Locate the cell with the specified text and output its (X, Y) center coordinate. 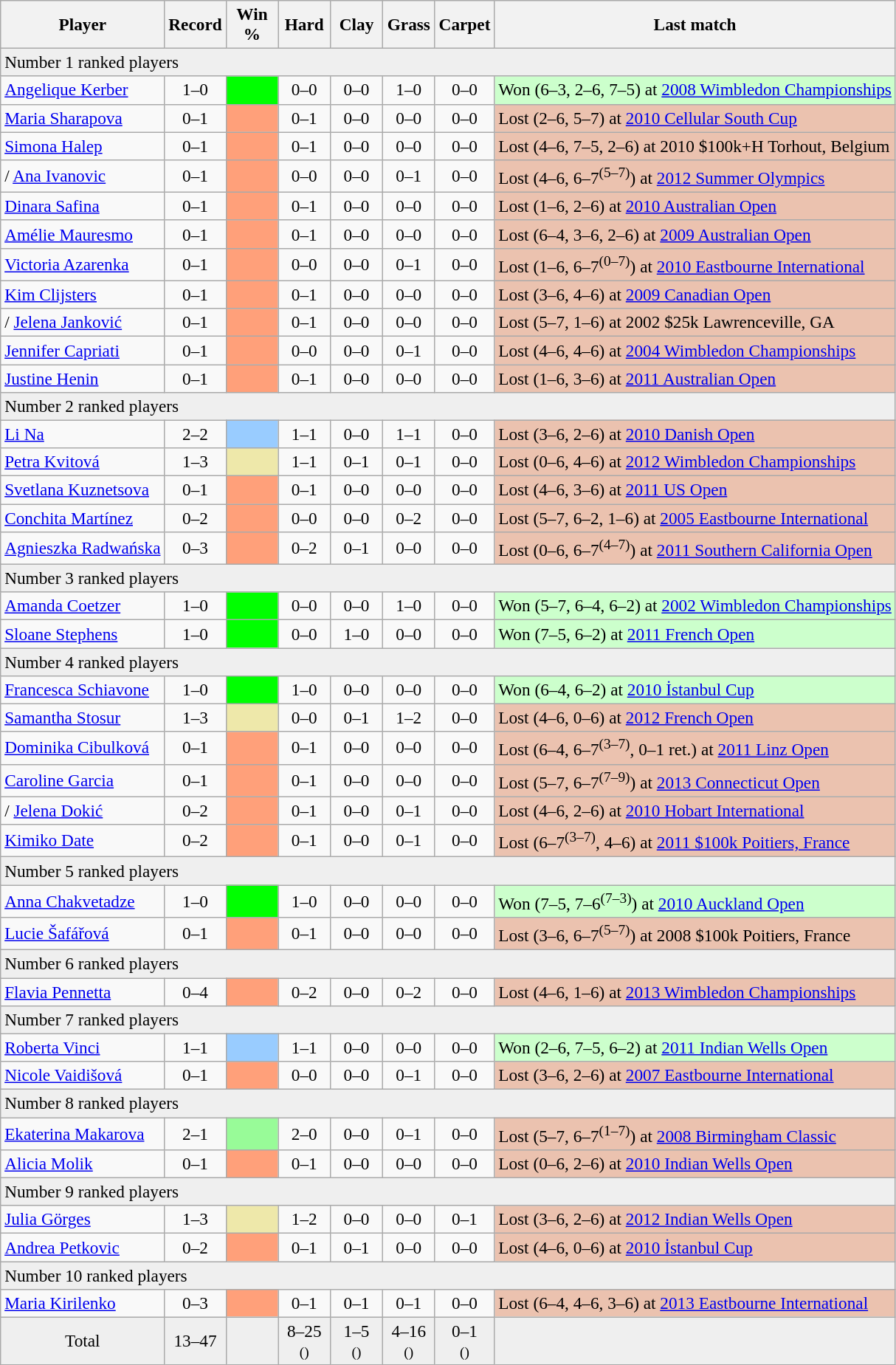
Won (7–5, 7–6(7–3)) at 2010 Auckland Open (695, 901)
Lost (5–7, 1–6) at 2002 $25k Lawrenceville, GA (695, 323)
Lost (4–6, 7–5, 2–6) at 2010 $100k+H Torhout, Belgium (695, 145)
Lost (1–6, 3–6) at 2011 Australian Open (695, 378)
Lost (6–4, 4–6, 3–6) at 2013 Eastbourne International (695, 1303)
/ Ana Ivanovic (83, 176)
Lost (5–7, 6–7(1–7)) at 2008 Birmingham Classic (695, 1133)
Number 1 ranked players (449, 62)
Won (5–7, 6–4, 6–2) at 2002 Wimbledon Championships (695, 606)
Justine Henin (83, 378)
Number 3 ranked players (449, 578)
Lost (6–4, 6–7(3–7), 0–1 ret.) at 2011 Linz Open (695, 748)
Last match (695, 24)
8–25 () (304, 1341)
Lost (4–6, 0–6) at 2010 İstanbul Cup (695, 1247)
Lost (4–6, 0–6) at 2012 French Open (695, 718)
Lost (1–6, 2–6) at 2010 Australian Open (695, 206)
Number 2 ranked players (449, 406)
Andrea Petkovic (83, 1247)
Lost (3–6, 2–6) at 2012 Indian Wells Open (695, 1220)
Lost (0–6, 2–6) at 2010 Indian Wells Open (695, 1163)
Lost (4–6, 2–6) at 2010 Hobart International (695, 811)
2–1 (195, 1133)
Amélie Mauresmo (83, 234)
Total (83, 1341)
Petra Kvitová (83, 461)
2–2 (195, 434)
Roberta Vinci (83, 1048)
Julia Görges (83, 1220)
Lost (2–6, 5–7) at 2010 Cellular South Cup (695, 118)
Lost (0–6, 6–7(4–7)) at 2011 Southern California Open (695, 548)
Caroline Garcia (83, 780)
Ekaterina Makarova (83, 1133)
Amanda Coetzer (83, 606)
Won (7–5, 6–2) at 2011 French Open (695, 633)
Lost (0–6, 4–6) at 2012 Wimbledon Championships (695, 461)
/ Jelena Dokić (83, 811)
Number 6 ranked players (449, 963)
Dominika Cibulková (83, 748)
Agnieszka Radwańska (83, 548)
Lost (4–6, 1–6) at 2013 Wimbledon Championships (695, 991)
Record (195, 24)
Kimiko Date (83, 840)
Lost (4–6, 3–6) at 2011 US Open (695, 489)
Grass (409, 24)
Lost (4–6, 6–7(5–7)) at 2012 Summer Olympics (695, 176)
Lost (4–6, 4–6) at 2004 Wimbledon Championships (695, 350)
Lost (5–7, 6–7(7–9)) at 2013 Connecticut Open (695, 780)
Lost (5–7, 6–2, 1–6) at 2005 Eastbourne International (695, 518)
Svetlana Kuznetsova (83, 489)
Alicia Molik (83, 1163)
Lost (3–6, 4–6) at 2009 Canadian Open (695, 295)
Conchita Martínez (83, 518)
Victoria Azarenka (83, 264)
Win % (252, 24)
Lost (3–6, 6–7(5–7)) at 2008 $100k Poitiers, France (695, 933)
Number 10 ranked players (449, 1275)
4–16 () (409, 1341)
Won (6–4, 6–2) at 2010 İstanbul Cup (695, 690)
Jennifer Capriati (83, 350)
Lost (1–6, 6–7(0–7)) at 2010 Eastbourne International (695, 264)
Player (83, 24)
Number 8 ranked players (449, 1103)
Won (2–6, 7–5, 6–2) at 2011 Indian Wells Open (695, 1048)
Number 5 ranked players (449, 870)
Number 4 ranked players (449, 661)
Samantha Stosur (83, 718)
Lost (3–6, 2–6) at 2007 Eastbourne International (695, 1075)
Dinara Safina (83, 206)
Lost (6–7(3–7), 4–6) at 2011 $100k Poitiers, France (695, 840)
Hard (304, 24)
Lost (3–6, 2–6) at 2010 Danish Open (695, 434)
Flavia Pennetta (83, 991)
Nicole Vaidišová (83, 1075)
Li Na (83, 434)
2–0 (304, 1133)
0–1 () (465, 1341)
Won (6–3, 2–6, 7–5) at 2008 Wimbledon Championships (695, 90)
1–5 () (357, 1341)
Number 7 ranked players (449, 1020)
Carpet (465, 24)
Francesca Schiavone (83, 690)
Angelique Kerber (83, 90)
Lost (6–4, 3–6, 2–6) at 2009 Australian Open (695, 234)
Anna Chakvetadze (83, 901)
Lucie Šafářová (83, 933)
Maria Kirilenko (83, 1303)
/ Jelena Janković (83, 323)
Maria Sharapova (83, 118)
Sloane Stephens (83, 633)
Number 9 ranked players (449, 1192)
13–47 (195, 1341)
Simona Halep (83, 145)
0–4 (195, 991)
Kim Clijsters (83, 295)
Clay (357, 24)
